Locate the cell with the specified text and output its (x, y) center coordinate. 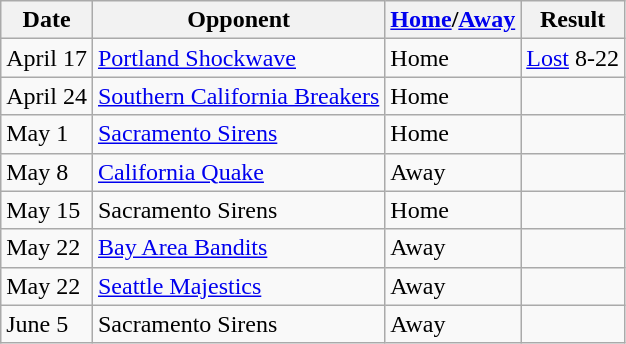
Bay Area Bandits (238, 248)
Seattle Majestics (238, 286)
Lost 8-22 (573, 58)
Opponent (238, 20)
June 5 (47, 324)
Portland Shockwave (238, 58)
Southern California Breakers (238, 96)
April 17 (47, 58)
Home/Away (453, 20)
May 1 (47, 134)
May 15 (47, 210)
Date (47, 20)
California Quake (238, 172)
April 24 (47, 96)
Result (573, 20)
May 8 (47, 172)
